Determine the (x, y) coordinate at the center of the cell enclosing the given text.  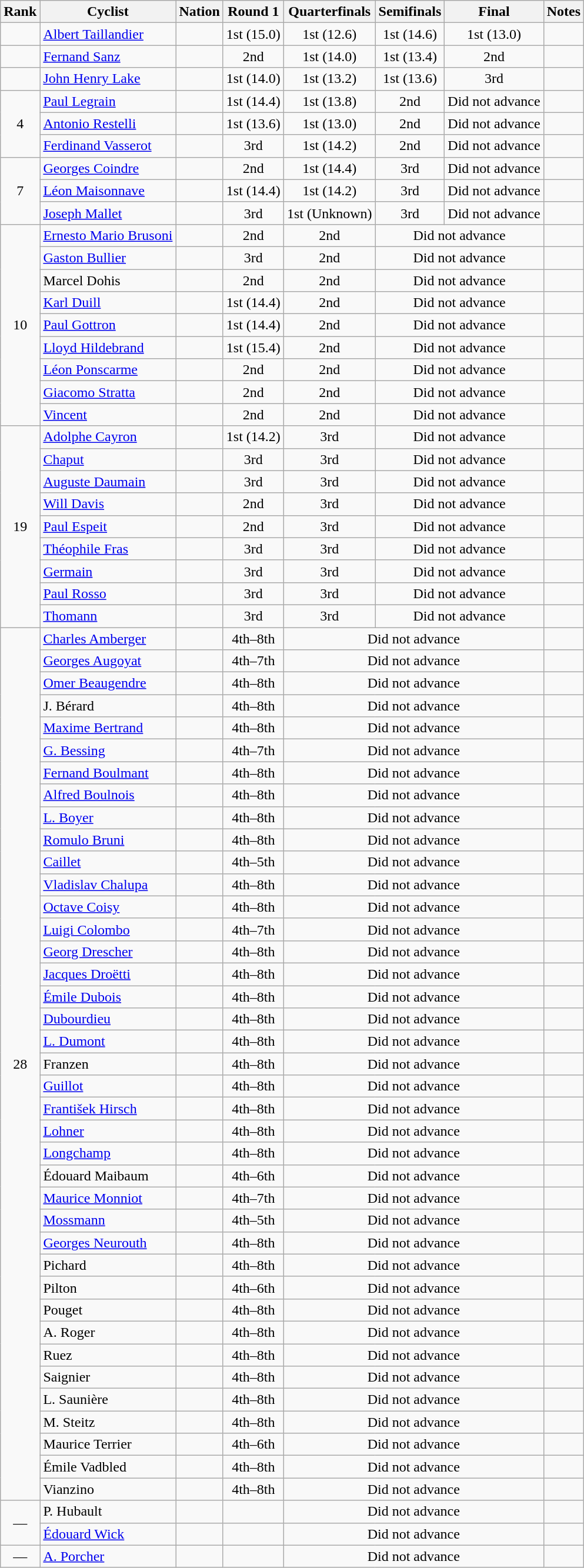
Ferdinand Vasserot (108, 146)
L. Boyer (108, 818)
Round 1 (253, 12)
Semifinals (410, 12)
Will Davis (108, 504)
Cyclist (108, 12)
Fernand Sanz (108, 56)
Paul Rosso (108, 593)
Franzen (108, 1064)
Charles Amberger (108, 638)
28 (20, 1063)
Saignier (108, 1377)
Théophile Fras (108, 549)
Final (494, 12)
1st (15.0) (253, 34)
Auguste Daumain (108, 482)
Vianzino (108, 1489)
1st (14.6) (410, 34)
Pichard (108, 1265)
Germain (108, 571)
A. Roger (108, 1332)
M. Steitz (108, 1422)
19 (20, 527)
Édouard Wick (108, 1534)
1st (13.4) (410, 56)
Georges Neurouth (108, 1243)
Jacques Droëtti (108, 974)
Omer Beaugendre (108, 683)
František Hirsch (108, 1109)
Édouard Maibaum (108, 1176)
Nation (199, 12)
Octave Coisy (108, 907)
Georges Coindre (108, 168)
Lloyd Hildebrand (108, 348)
Émile Dubois (108, 997)
Lohner (108, 1131)
Quarterfinals (329, 12)
1st (15.4) (253, 348)
Chaput (108, 459)
A. Porcher (108, 1556)
Joseph Mallet (108, 213)
Luigi Colombo (108, 929)
Paul Espeit (108, 526)
Adolphe Cayron (108, 437)
Mossmann (108, 1220)
P. Hubault (108, 1512)
Émile Vadbled (108, 1467)
J. Bérard (108, 706)
Georges Augoyat (108, 661)
Marcel Dohis (108, 281)
1st (13.8) (329, 101)
Gaston Bullier (108, 258)
Georg Drescher (108, 952)
L. Dumont (108, 1042)
Caillet (108, 862)
Maurice Terrier (108, 1444)
7 (20, 191)
Paul Gottron (108, 325)
Vladislav Chalupa (108, 885)
G. Bessing (108, 750)
Fernand Boulmant (108, 773)
Pilton (108, 1287)
John Henry Lake (108, 79)
Guillot (108, 1086)
Ruez (108, 1355)
Maxime Bertrand (108, 728)
Maurice Monniot (108, 1198)
Dubourdieu (108, 1019)
Pouget (108, 1310)
Léon Maisonnave (108, 191)
Longchamp (108, 1153)
Giacomo Stratta (108, 392)
Vincent (108, 415)
Karl Duill (108, 303)
Ernesto Mario Brusoni (108, 235)
Notes (563, 12)
1st (13.2) (329, 79)
4 (20, 124)
Alfred Boulnois (108, 795)
Paul Legrain (108, 101)
Léon Ponscarme (108, 370)
Albert Taillandier (108, 34)
Romulo Bruni (108, 840)
Antonio Restelli (108, 124)
1st (12.6) (329, 34)
L. Saunière (108, 1400)
Thomann (108, 616)
1st (Unknown) (329, 213)
Rank (20, 12)
10 (20, 325)
